From the cell containing the given text, extract its center point as [x, y] coordinate. 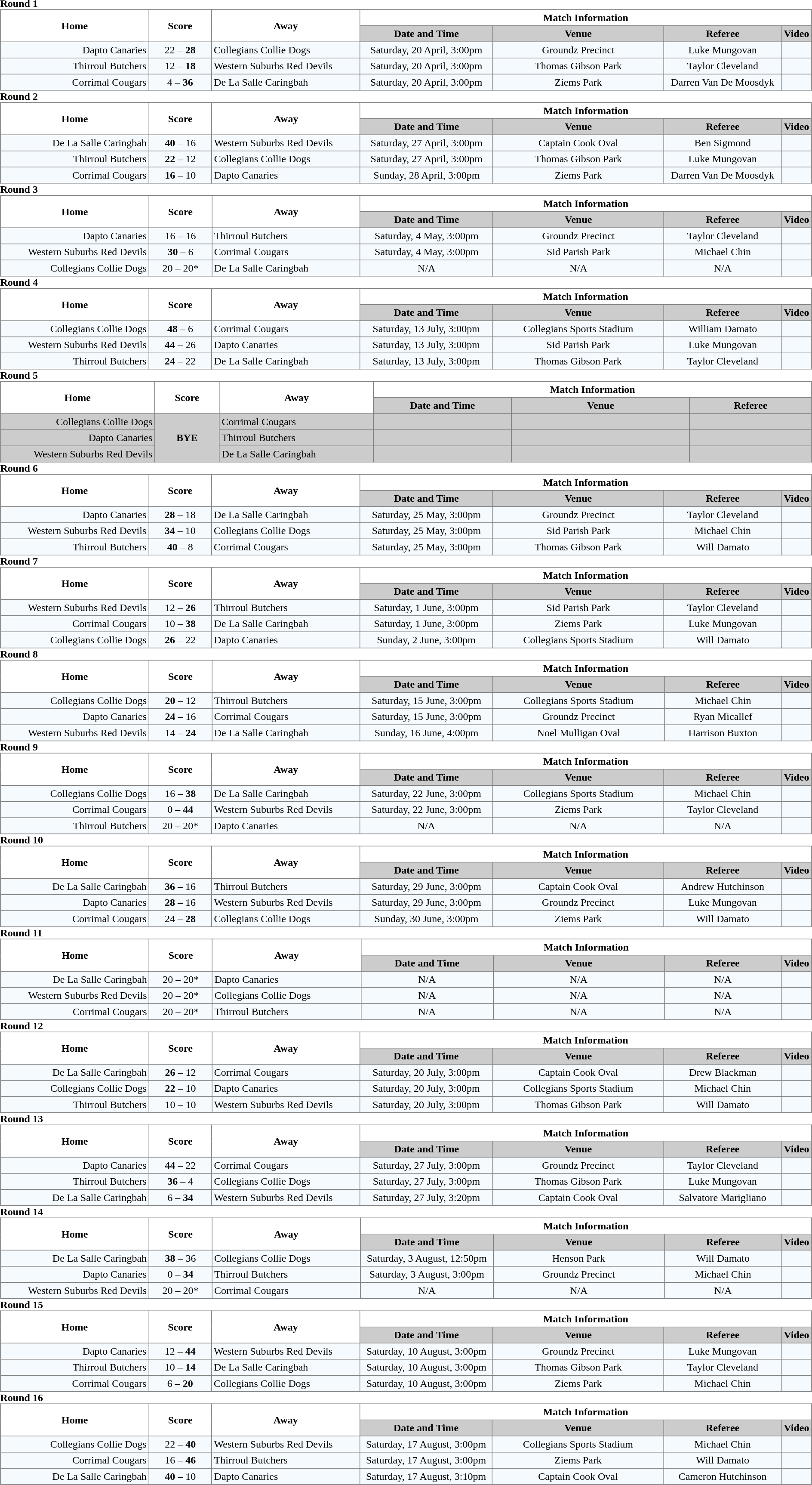
Andrew Hutchinson [723, 886]
16 – 46 [180, 1460]
26 – 22 [180, 640]
Sunday, 16 June, 4:00pm [427, 733]
6 – 20 [180, 1383]
Sunday, 2 June, 3:00pm [426, 640]
22 – 12 [180, 159]
12 – 18 [180, 66]
44 – 22 [180, 1165]
0 – 34 [180, 1275]
William Damato [723, 329]
Drew Blackman [723, 1072]
BYE [187, 438]
22 – 28 [180, 50]
22 – 40 [180, 1444]
40 – 10 [180, 1476]
40 – 16 [180, 143]
Sunday, 30 June, 3:00pm [427, 919]
24 – 28 [180, 919]
10 – 38 [180, 624]
28 – 16 [180, 903]
36 – 4 [180, 1182]
30 – 6 [180, 252]
24 – 22 [180, 361]
Saturday, 3 August, 3:00pm [427, 1275]
Harrison Buxton [723, 733]
4 – 36 [180, 82]
16 – 16 [180, 236]
16 – 10 [180, 175]
38 – 36 [180, 1258]
Cameron Hutchinson [723, 1476]
34 – 10 [180, 531]
16 – 38 [180, 793]
Ryan Micallef [723, 717]
48 – 6 [180, 329]
28 – 18 [180, 515]
40 – 8 [180, 547]
Ben Sigmond [723, 143]
44 – 26 [180, 345]
Saturday, 3 August, 12:50pm [427, 1258]
Henson Park [579, 1258]
Noel Mulligan Oval [578, 733]
24 – 16 [180, 717]
10 – 10 [180, 1105]
12 – 26 [180, 608]
12 – 44 [180, 1351]
14 – 24 [180, 733]
6 – 34 [180, 1198]
22 – 10 [180, 1089]
36 – 16 [180, 886]
10 – 14 [180, 1368]
Saturday, 17 August, 3:10pm [426, 1476]
20 – 12 [180, 701]
Sunday, 28 April, 3:00pm [427, 175]
26 – 12 [180, 1072]
Saturday, 27 July, 3:20pm [427, 1198]
0 – 44 [180, 810]
Salvatore Marigliano [723, 1198]
